Capture the cell that displays the provided text and extract its (X, Y) central coordinate. 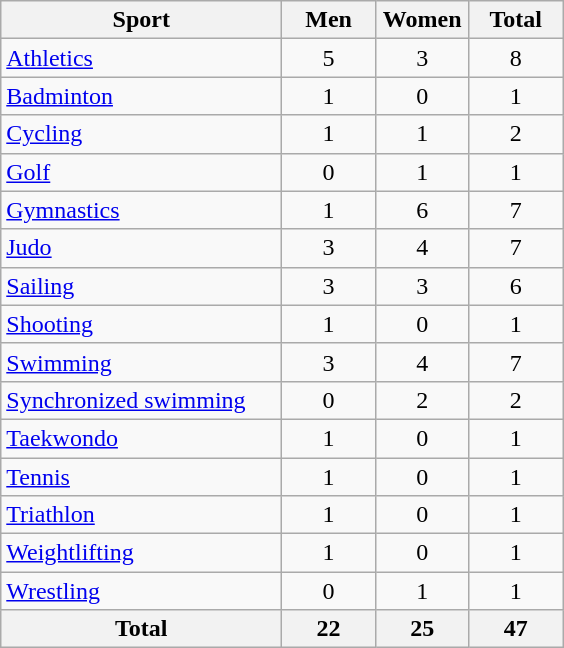
5 (329, 58)
8 (516, 58)
Wrestling (142, 591)
Triathlon (142, 515)
Men (329, 20)
Taekwondo (142, 438)
Golf (142, 172)
Badminton (142, 96)
47 (516, 629)
Sailing (142, 286)
Sport (142, 20)
Synchronized swimming (142, 400)
Swimming (142, 362)
22 (329, 629)
Gymnastics (142, 210)
Women (422, 20)
25 (422, 629)
Athletics (142, 58)
Tennis (142, 477)
Judo (142, 248)
Cycling (142, 134)
Shooting (142, 324)
Weightlifting (142, 553)
